For the text-containing cell, return its midpoint in [X, Y] coordinate format. 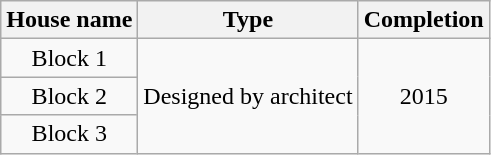
2015 [424, 96]
Block 3 [70, 134]
House name [70, 20]
Block 2 [70, 96]
Type [248, 20]
Completion [424, 20]
Block 1 [70, 58]
Designed by architect [248, 96]
